For the text-containing cell, return its midpoint in (x, y) coordinate format. 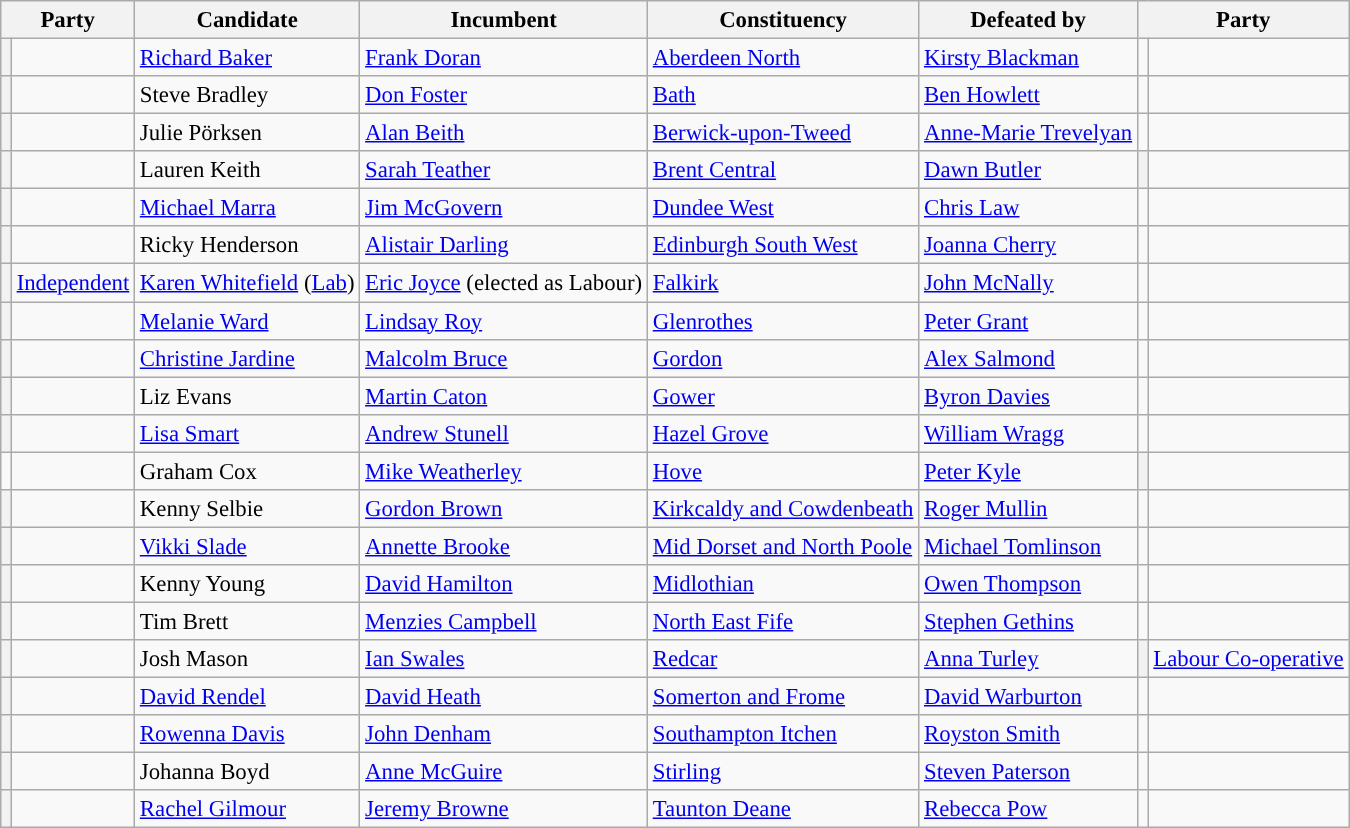
Malcolm Bruce (504, 358)
Kenny Young (248, 584)
Karen Whitefield (Lab) (248, 283)
Brent Central (782, 170)
Tim Brett (248, 621)
David Warburton (1028, 697)
Anne McGuire (504, 772)
Incumbent (504, 20)
Defeated by (1028, 20)
Lauren Keith (248, 170)
Byron Davies (1028, 396)
Mid Dorset and North Poole (782, 546)
Vikki Slade (248, 546)
Steve Bradley (248, 95)
Michael Marra (248, 208)
Edinburgh South West (782, 245)
Berwick-upon-Tweed (782, 133)
Kirkcaldy and Cowdenbeath (782, 509)
Julie Pörksen (248, 133)
Taunton Deane (782, 809)
Independent (72, 283)
Labour Co-operative (1248, 659)
Steven Paterson (1028, 772)
Alex Salmond (1028, 358)
Anna Turley (1028, 659)
Mike Weatherley (504, 471)
Glenrothes (782, 321)
John McNally (1028, 283)
Chris Law (1028, 208)
North East Fife (782, 621)
Melanie Ward (248, 321)
William Wragg (1028, 433)
Constituency (782, 20)
Anne-Marie Trevelyan (1028, 133)
Falkirk (782, 283)
Jeremy Browne (504, 809)
Rachel Gilmour (248, 809)
Kirsty Blackman (1028, 58)
Johanna Boyd (248, 772)
Gower (782, 396)
Don Foster (504, 95)
Gordon (782, 358)
Owen Thompson (1028, 584)
Josh Mason (248, 659)
David Rendel (248, 697)
Hove (782, 471)
Richard Baker (248, 58)
Joanna Cherry (1028, 245)
Michael Tomlinson (1028, 546)
Peter Grant (1028, 321)
Ian Swales (504, 659)
Kenny Selbie (248, 509)
Hazel Grove (782, 433)
Gordon Brown (504, 509)
Dundee West (782, 208)
Dawn Butler (1028, 170)
Peter Kyle (1028, 471)
Bath (782, 95)
Jim McGovern (504, 208)
Sarah Teather (504, 170)
Frank Doran (504, 58)
Aberdeen North (782, 58)
Andrew Stunell (504, 433)
David Hamilton (504, 584)
Roger Mullin (1028, 509)
Royston Smith (1028, 734)
Lindsay Roy (504, 321)
Redcar (782, 659)
Stirling (782, 772)
Ben Howlett (1028, 95)
Lisa Smart (248, 433)
Eric Joyce (elected as Labour) (504, 283)
Alistair Darling (504, 245)
Annette Brooke (504, 546)
Candidate (248, 20)
Martin Caton (504, 396)
Christine Jardine (248, 358)
Alan Beith (504, 133)
Midlothian (782, 584)
Rowenna Davis (248, 734)
Rebecca Pow (1028, 809)
Graham Cox (248, 471)
John Denham (504, 734)
Southampton Itchen (782, 734)
Stephen Gethins (1028, 621)
Liz Evans (248, 396)
Somerton and Frome (782, 697)
Ricky Henderson (248, 245)
David Heath (504, 697)
Menzies Campbell (504, 621)
